Locate the cell with the specified text and output its (x, y) center coordinate. 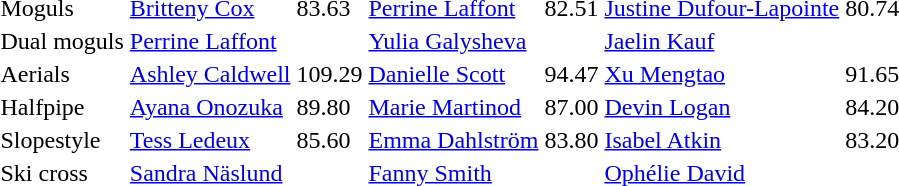
Danielle Scott (454, 74)
Ashley Caldwell (210, 74)
Isabel Atkin (722, 140)
Ayana Onozuka (210, 107)
Marie Martinod (454, 107)
109.29 (330, 74)
Yulia Galysheva (484, 41)
Emma Dahlström (454, 140)
89.80 (330, 107)
87.00 (572, 107)
Xu Mengtao (722, 74)
Tess Ledeux (210, 140)
83.80 (572, 140)
85.60 (330, 140)
94.47 (572, 74)
Devin Logan (722, 107)
Perrine Laffont (246, 41)
